Provide the (X, Y) coordinate of the cell's center where the given text is located.  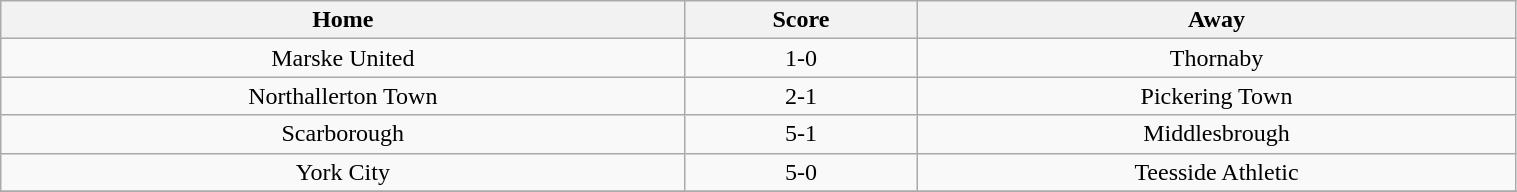
Score (801, 20)
5-1 (801, 134)
Marske United (343, 58)
Home (343, 20)
York City (343, 172)
Scarborough (343, 134)
5-0 (801, 172)
Pickering Town (1216, 96)
2-1 (801, 96)
1-0 (801, 58)
Thornaby (1216, 58)
Middlesbrough (1216, 134)
Teesside Athletic (1216, 172)
Away (1216, 20)
Northallerton Town (343, 96)
